Extract the [X, Y] coordinate from the center of the cell holding the provided text.  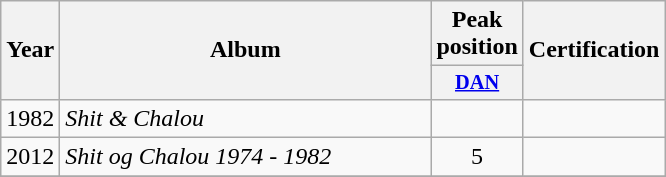
Year [30, 50]
1982 [30, 118]
Shit & Chalou [246, 118]
Album [246, 50]
Certification [594, 50]
Shit og Chalou 1974 - 1982 [246, 157]
Peak position [477, 34]
DAN [477, 83]
2012 [30, 157]
5 [477, 157]
